Provide the (x, y) coordinate of the cell's center where the given text is located.  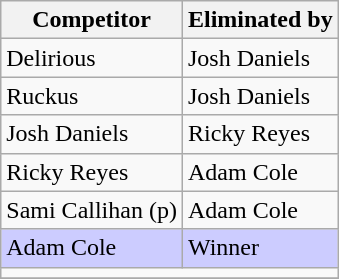
Ruckus (92, 96)
Delirious (92, 58)
Sami Callihan (p) (92, 210)
Winner (260, 248)
Eliminated by (260, 20)
Competitor (92, 20)
